Provide the [x, y] coordinate of the cell's center where the given text is located.  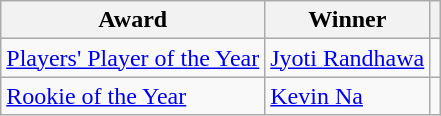
Jyoti Randhawa [348, 58]
Winner [348, 20]
Players' Player of the Year [133, 58]
Rookie of the Year [133, 96]
Award [133, 20]
Kevin Na [348, 96]
